Extract the (x, y) coordinate from the center of the cell holding the provided text.  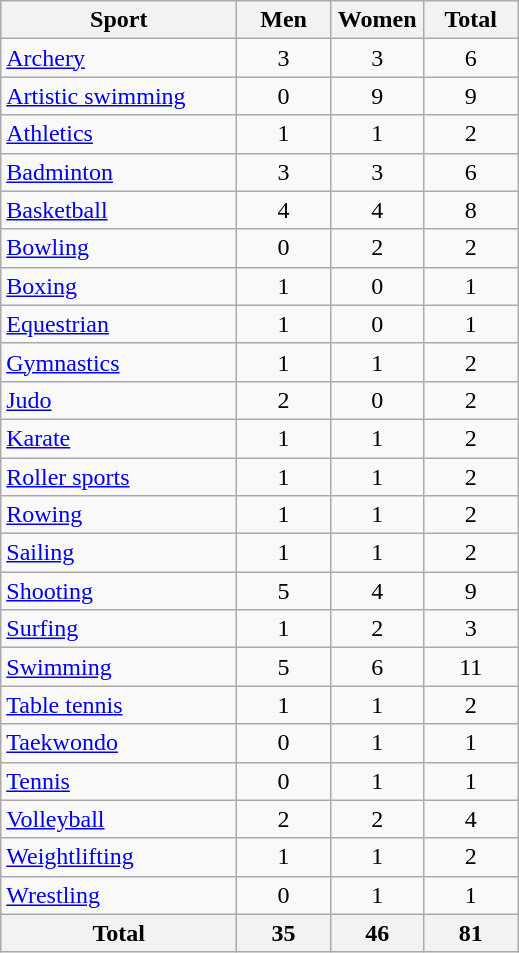
35 (284, 933)
Sailing (119, 553)
81 (471, 933)
Shooting (119, 591)
Judo (119, 400)
Gymnastics (119, 362)
Volleyball (119, 819)
Badminton (119, 172)
Swimming (119, 667)
Men (284, 20)
Basketball (119, 210)
Weightlifting (119, 857)
Table tennis (119, 705)
Athletics (119, 134)
Surfing (119, 629)
Wrestling (119, 895)
Karate (119, 438)
Rowing (119, 515)
Tennis (119, 781)
Bowling (119, 248)
Taekwondo (119, 743)
Sport (119, 20)
8 (471, 210)
Artistic swimming (119, 96)
46 (377, 933)
Archery (119, 58)
Roller sports (119, 477)
11 (471, 667)
Boxing (119, 286)
Equestrian (119, 324)
Women (377, 20)
